Output the [x, y] coordinate of the center of the cell containing the given text.  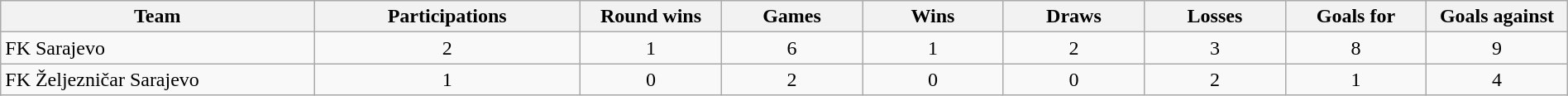
Draws [1073, 17]
6 [791, 48]
3 [1215, 48]
FK Sarajevo [157, 48]
4 [1497, 79]
Games [791, 17]
Goals against [1497, 17]
Participations [447, 17]
Goals for [1355, 17]
FK Željezničar Sarajevo [157, 79]
Round wins [651, 17]
Team [157, 17]
9 [1497, 48]
8 [1355, 48]
Wins [933, 17]
Losses [1215, 17]
